Determine the (X, Y) coordinate at the center of the cell enclosing the given text.  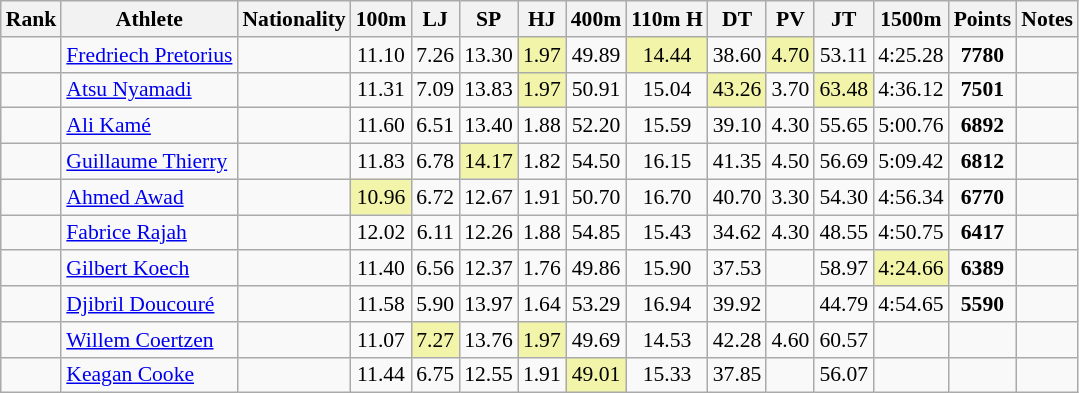
7501 (983, 90)
5.90 (435, 304)
11.60 (381, 126)
7780 (983, 55)
4:56.34 (910, 197)
PV (790, 19)
12.67 (488, 197)
38.60 (738, 55)
11.40 (381, 269)
Ali Kamé (149, 126)
4:25.28 (910, 55)
43.26 (738, 90)
Notes (1047, 19)
Fredriech Pretorius (149, 55)
Djibril Doucouré (149, 304)
42.28 (738, 340)
11.44 (381, 375)
13.83 (488, 90)
12.37 (488, 269)
14.17 (488, 162)
4:54.65 (910, 304)
4:36.12 (910, 90)
14.44 (666, 55)
12.55 (488, 375)
15.59 (666, 126)
14.53 (666, 340)
Nationality (294, 19)
63.48 (844, 90)
11.10 (381, 55)
Rank (32, 19)
11.58 (381, 304)
5:00.76 (910, 126)
15.90 (666, 269)
Atsu Nyamadi (149, 90)
6417 (983, 233)
41.35 (738, 162)
15.33 (666, 375)
11.07 (381, 340)
10.96 (381, 197)
37.53 (738, 269)
3.30 (790, 197)
6.78 (435, 162)
13.76 (488, 340)
34.62 (738, 233)
SP (488, 19)
6.75 (435, 375)
6.72 (435, 197)
39.92 (738, 304)
11.83 (381, 162)
16.94 (666, 304)
44.79 (844, 304)
15.04 (666, 90)
37.85 (738, 375)
6770 (983, 197)
Ahmed Awad (149, 197)
Willem Coertzen (149, 340)
53.11 (844, 55)
7.26 (435, 55)
6.11 (435, 233)
Guillaume Thierry (149, 162)
55.65 (844, 126)
6.51 (435, 126)
100m (381, 19)
12.02 (381, 233)
400m (596, 19)
60.57 (844, 340)
52.20 (596, 126)
39.10 (738, 126)
16.15 (666, 162)
1500m (910, 19)
16.70 (666, 197)
12.26 (488, 233)
54.50 (596, 162)
Fabrice Rajah (149, 233)
56.69 (844, 162)
HJ (542, 19)
7.09 (435, 90)
110m H (666, 19)
54.30 (844, 197)
6812 (983, 162)
5:09.42 (910, 162)
58.97 (844, 269)
1.82 (542, 162)
49.86 (596, 269)
40.70 (738, 197)
4:24.66 (910, 269)
13.97 (488, 304)
49.69 (596, 340)
Gilbert Koech (149, 269)
LJ (435, 19)
Points (983, 19)
1.64 (542, 304)
11.31 (381, 90)
Athlete (149, 19)
3.70 (790, 90)
4.50 (790, 162)
15.43 (666, 233)
Keagan Cooke (149, 375)
48.55 (844, 233)
4.70 (790, 55)
6892 (983, 126)
53.29 (596, 304)
13.30 (488, 55)
56.07 (844, 375)
50.91 (596, 90)
13.40 (488, 126)
5590 (983, 304)
DT (738, 19)
54.85 (596, 233)
7.27 (435, 340)
4:50.75 (910, 233)
49.01 (596, 375)
1.76 (542, 269)
4.60 (790, 340)
JT (844, 19)
50.70 (596, 197)
6389 (983, 269)
49.89 (596, 55)
6.56 (435, 269)
